Determine the [X, Y] coordinate at the center of the cell enclosing the given text.  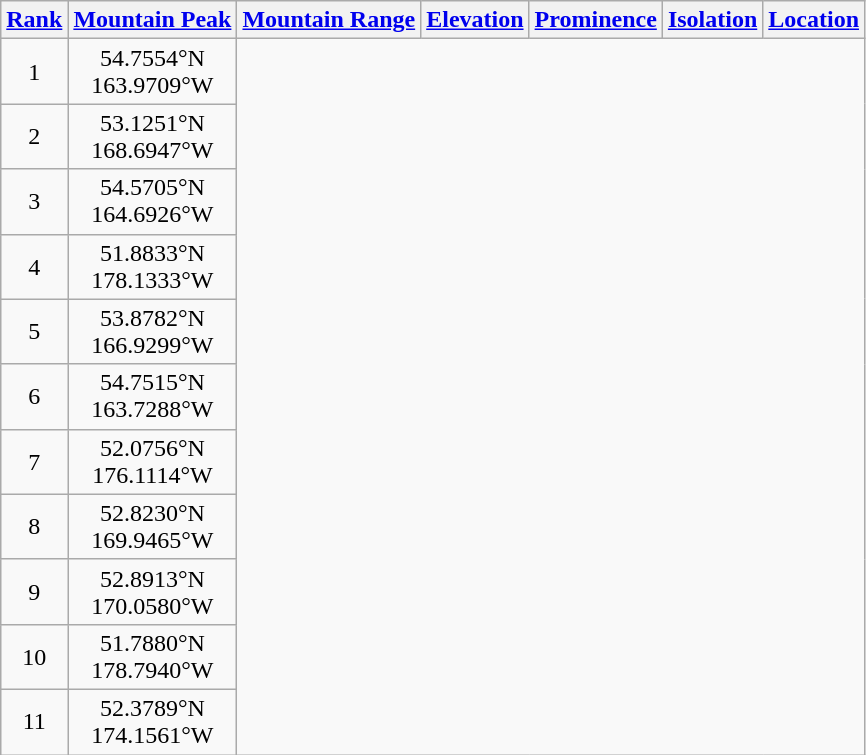
54.5705°N164.6926°W [152, 202]
54.7515°N163.7288°W [152, 396]
52.0756°N176.1114°W [152, 462]
8 [34, 526]
1 [34, 72]
Location [814, 20]
54.7554°N163.9709°W [152, 72]
10 [34, 656]
51.8833°N178.1333°W [152, 266]
4 [34, 266]
2 [34, 136]
51.7880°N178.7940°W [152, 656]
Isolation [712, 20]
52.8913°N170.0580°W [152, 592]
52.3789°N174.1561°W [152, 722]
11 [34, 722]
Elevation [475, 20]
Prominence [596, 20]
Mountain Peak [152, 20]
9 [34, 592]
6 [34, 396]
7 [34, 462]
3 [34, 202]
5 [34, 332]
53.1251°N168.6947°W [152, 136]
52.8230°N169.9465°W [152, 526]
53.8782°N166.9299°W [152, 332]
Mountain Range [329, 20]
Rank [34, 20]
